Pinpoint the cell where the given text exists, returning its (x, y) midpoint coordinate. 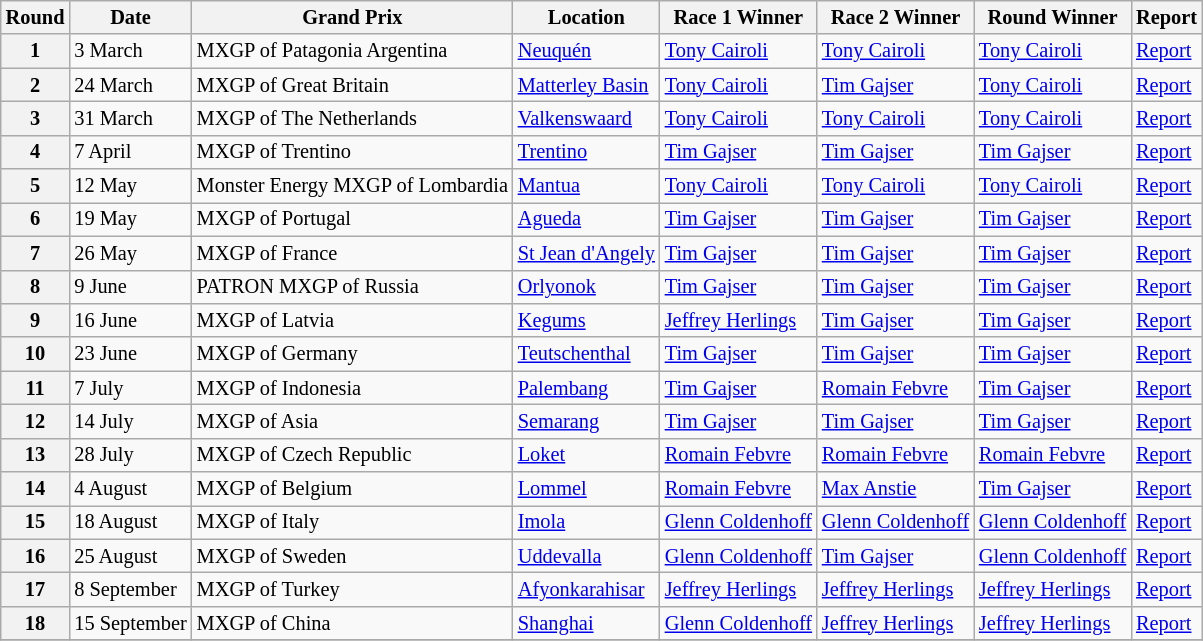
Lommel (586, 489)
MXGP of Czech Republic (352, 455)
Semarang (586, 421)
3 (36, 118)
24 March (130, 85)
7 July (130, 388)
3 March (130, 51)
16 (36, 556)
23 June (130, 354)
17 (36, 589)
Orlyonok (586, 287)
Monster Energy MXGP of Lombardia (352, 186)
Valkenswaard (586, 118)
18 (36, 623)
9 (36, 320)
Mantua (586, 186)
12 (36, 421)
Shanghai (586, 623)
10 (36, 354)
Grand Prix (352, 17)
Palembang (586, 388)
Teutschenthal (586, 354)
5 (36, 186)
MXGP of Latvia (352, 320)
28 July (130, 455)
MXGP of Germany (352, 354)
MXGP of Belgium (352, 489)
7 April (130, 152)
26 May (130, 253)
MXGP of Turkey (352, 589)
13 (36, 455)
14 (36, 489)
MXGP of Asia (352, 421)
19 May (130, 219)
St Jean d'Angely (586, 253)
18 August (130, 522)
12 May (130, 186)
Uddevalla (586, 556)
MXGP of The Netherlands (352, 118)
9 June (130, 287)
MXGP of Italy (352, 522)
25 August (130, 556)
MXGP of Portugal (352, 219)
MXGP of Great Britain (352, 85)
Neuquén (586, 51)
Race 2 Winner (896, 17)
16 June (130, 320)
Race 1 Winner (738, 17)
8 (36, 287)
MXGP of China (352, 623)
Afyonkarahisar (586, 589)
Round Winner (1052, 17)
2 (36, 85)
15 September (130, 623)
6 (36, 219)
31 March (130, 118)
11 (36, 388)
Kegums (586, 320)
Agueda (586, 219)
4 (36, 152)
Date (130, 17)
MXGP of France (352, 253)
1 (36, 51)
Location (586, 17)
MXGP of Indonesia (352, 388)
7 (36, 253)
4 August (130, 489)
MXGP of Sweden (352, 556)
Imola (586, 522)
MXGP of Patagonia Argentina (352, 51)
Round (36, 17)
8 September (130, 589)
15 (36, 522)
14 July (130, 421)
PATRON MXGP of Russia (352, 287)
Max Anstie (896, 489)
Trentino (586, 152)
Matterley Basin (586, 85)
MXGP of Trentino (352, 152)
Loket (586, 455)
